Return (x, y) of the center of cell containing provided text 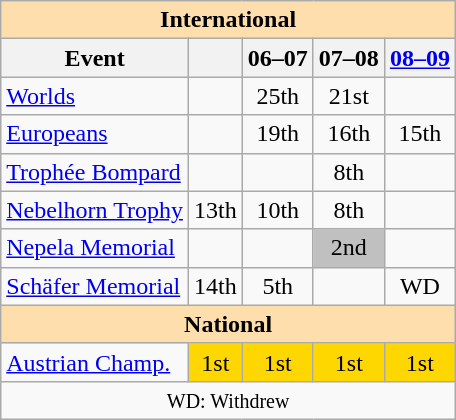
Europeans (95, 134)
14th (215, 286)
WD: Withdrew (228, 400)
Worlds (95, 96)
10th (278, 210)
19th (278, 134)
06–07 (278, 58)
National (228, 324)
International (228, 20)
Nebelhorn Trophy (95, 210)
WD (420, 286)
Austrian Champ. (95, 362)
16th (348, 134)
08–09 (420, 58)
21st (348, 96)
15th (420, 134)
07–08 (348, 58)
Event (95, 58)
5th (278, 286)
2nd (348, 248)
25th (278, 96)
Nepela Memorial (95, 248)
Trophée Bompard (95, 172)
13th (215, 210)
Schäfer Memorial (95, 286)
